Output the [X, Y] coordinate of the center of the cell containing the given text.  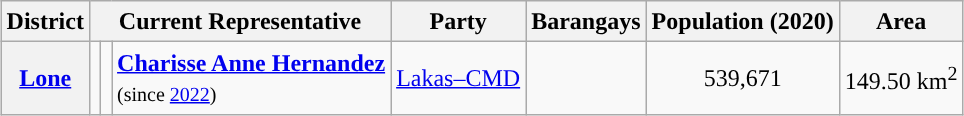
District [45, 22]
Current Representative [240, 22]
Lone [45, 78]
Party [458, 22]
Area [901, 22]
Lakas–CMD [458, 78]
539,671 [742, 78]
149.50 km2 [901, 78]
Charisse Anne Hernandez(since 2022) [252, 78]
Barangays [586, 22]
Population (2020) [742, 22]
